Capture the cell that displays the provided text and extract its [x, y] central coordinate. 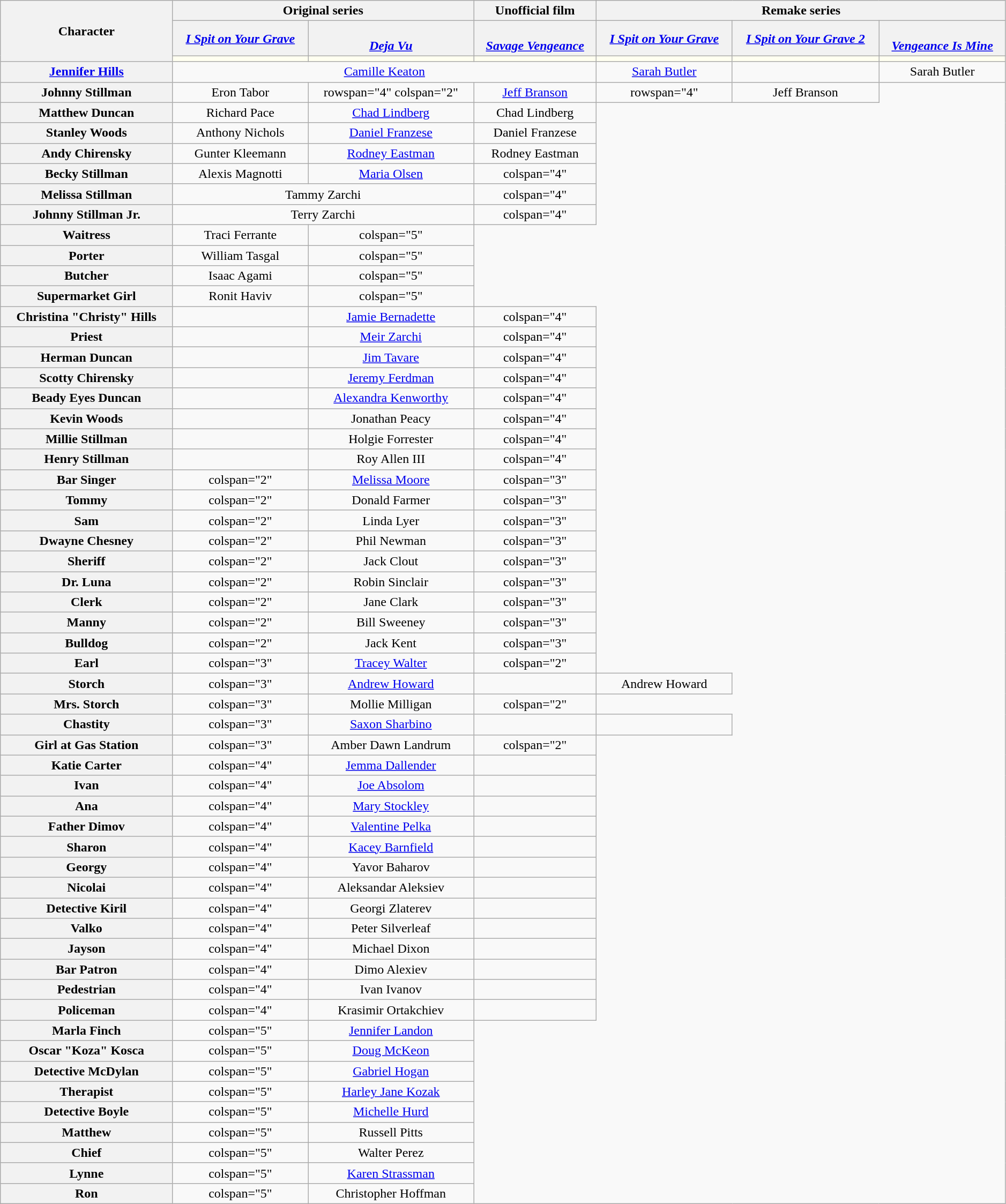
Kevin Woods [87, 418]
Sharon [87, 847]
Jennifer Hills [87, 72]
Bar Patron [87, 969]
Traci Ferrante [240, 235]
Chief [87, 1153]
Gunter Kleemann [240, 153]
Aleksandar Aleksiev [391, 887]
Oscar "Koza" Kosca [87, 1051]
Jane Clark [391, 602]
Herman Duncan [87, 357]
Anthony Nichols [240, 133]
Becky Stillman [87, 174]
Policeman [87, 1010]
Gabriel Hogan [391, 1071]
Priest [87, 337]
Detective McDylan [87, 1071]
Scotty Chirensky [87, 378]
Dr. Luna [87, 581]
Detective Kiril [87, 908]
Georgi Zlaterev [391, 908]
Karen Strassman [391, 1173]
Terry Zarchi [323, 214]
Matthew [87, 1132]
Jamie Bernadette [391, 317]
Mollie Milligan [391, 704]
Donald Farmer [391, 500]
Melissa Moore [391, 480]
Saxon Sharbino [391, 724]
Storch [87, 684]
Isaac Agami [240, 276]
Christina "Christy" Hills [87, 317]
Lynne [87, 1173]
Marla Finch [87, 1030]
Ronit Haviv [240, 296]
Jemma Dallender [391, 765]
Peter Silverleaf [391, 929]
Bulldog [87, 643]
Dwayne Chesney [87, 541]
Earl [87, 663]
Mrs. Storch [87, 704]
Chastity [87, 724]
Jayson [87, 949]
Butcher [87, 276]
Robin Sinclair [391, 581]
Georgy [87, 867]
Manny [87, 623]
Jack Clout [391, 561]
Michelle Hurd [391, 1112]
Jim Tavare [391, 357]
Alexandra Kenworthy [391, 398]
Father Dimov [87, 826]
Eron Tabor [240, 92]
I Spit on Your Grave 2 [806, 39]
Nicolai [87, 887]
Detective Boyle [87, 1112]
Roy Allen III [391, 459]
Remake series [801, 11]
rowspan="4" colspan="2" [391, 92]
Girl at Gas Station [87, 745]
Stanley Woods [87, 133]
Kacey Barnfield [391, 847]
Doug McKeon [391, 1051]
Matthew Duncan [87, 113]
Yavor Baharov [391, 867]
Johnny Stillman Jr. [87, 214]
Amber Dawn Landrum [391, 745]
Ivan Ivanov [391, 990]
Alexis Magnotti [240, 174]
Meir Zarchi [391, 337]
Harley Jane Kozak [391, 1091]
Krasimir Ortakchiev [391, 1010]
Michael Dixon [391, 949]
Valentine Pelka [391, 826]
Beady Eyes Duncan [87, 398]
Valko [87, 929]
Richard Pace [240, 113]
Camille Keaton [385, 72]
Holgie Forrester [391, 439]
Pedestrian [87, 990]
Henry Stillman [87, 459]
Bar Singer [87, 480]
Original series [323, 11]
Therapist [87, 1091]
rowspan="4" [665, 92]
Unofficial film [535, 11]
Joe Absolom [391, 786]
Character [87, 31]
Clerk [87, 602]
William Tasgal [240, 256]
Christopher Hoffman [391, 1193]
Ana [87, 806]
Supermarket Girl [87, 296]
Ron [87, 1193]
Tammy Zarchi [323, 194]
Sheriff [87, 561]
Jennifer Landon [391, 1030]
Porter [87, 256]
Andy Chirensky [87, 153]
Sam [87, 520]
Ivan [87, 786]
Deja Vu [391, 39]
Millie Stillman [87, 439]
Jack Kent [391, 643]
Maria Olsen [391, 174]
Bill Sweeney [391, 623]
Johnny Stillman [87, 92]
Tommy [87, 500]
Dimo Alexiev [391, 969]
Vengeance Is Mine [942, 39]
Phil Newman [391, 541]
Jonathan Peacy [391, 418]
Walter Perez [391, 1153]
Linda Lyer [391, 520]
Waitress [87, 235]
Savage Vengeance [535, 39]
Tracey Walter [391, 663]
Jeremy Ferdman [391, 378]
Mary Stockley [391, 806]
Melissa Stillman [87, 194]
Katie Carter [87, 765]
Russell Pitts [391, 1132]
